Locate the cell with the specified text and output its [X, Y] center coordinate. 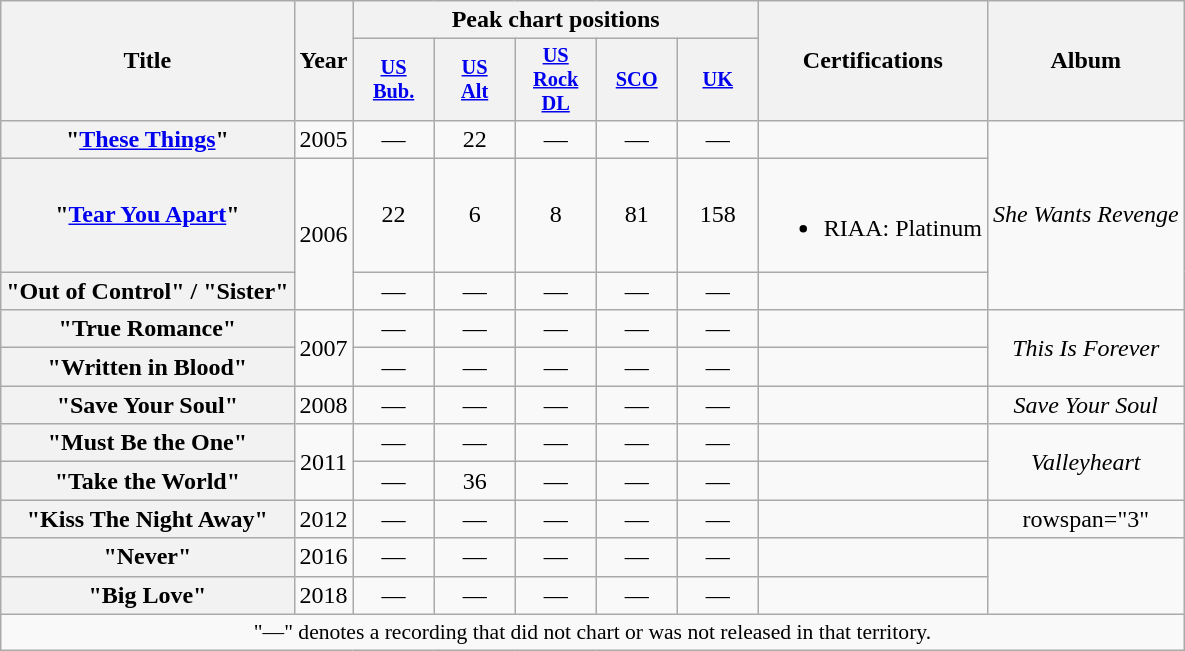
2011 [324, 462]
2018 [324, 595]
"These Things" [148, 139]
Album [1086, 61]
2008 [324, 405]
2012 [324, 519]
158 [718, 216]
6 [474, 216]
USBub. [394, 80]
Valleyheart [1086, 462]
Peak chart positions [556, 20]
"Tear You Apart" [148, 216]
rowspan="3" [1086, 519]
"True Romance" [148, 329]
USAlt [474, 80]
She Wants Revenge [1086, 214]
"Out of Control" / "Sister" [148, 291]
RIAA: Platinum [872, 216]
"Save Your Soul" [148, 405]
UK [718, 80]
2016 [324, 557]
SCO [636, 80]
Save Your Soul [1086, 405]
Year [324, 61]
"Written in Blood" [148, 367]
81 [636, 216]
2007 [324, 348]
Certifications [872, 61]
"Take the World" [148, 481]
36 [474, 481]
Title [148, 61]
USRockDL [556, 80]
"Kiss The Night Away" [148, 519]
"Big Love" [148, 595]
"—" denotes a recording that did not chart or was not released in that territory. [592, 632]
This Is Forever [1086, 348]
"Must Be the One" [148, 443]
2005 [324, 139]
"Never" [148, 557]
2006 [324, 234]
8 [556, 216]
